Detect which cell encompasses the target text, then output its (x, y) center coordinate. 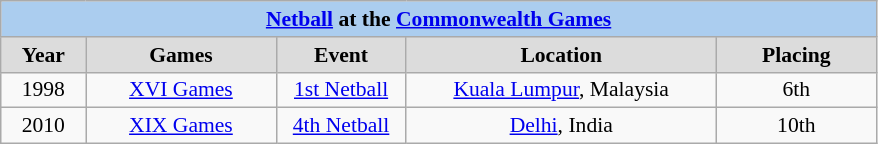
Games (181, 55)
Location (561, 55)
1998 (44, 90)
6th (796, 90)
2010 (44, 126)
Kuala Lumpur, Malaysia (561, 90)
Year (44, 55)
1st Netball (341, 90)
XIX Games (181, 126)
Event (341, 55)
10th (796, 126)
XVI Games (181, 90)
Placing (796, 55)
Delhi, India (561, 126)
Netball at the Commonwealth Games (439, 19)
4th Netball (341, 126)
